Search for the cell housing the specified text and yield its [X, Y] center coordinate. 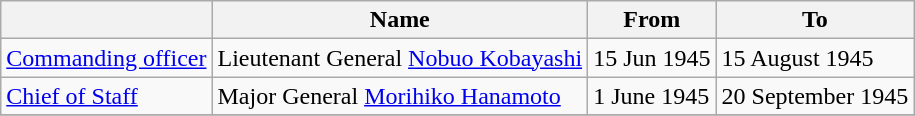
To [815, 20]
Lieutenant General Nobuo Kobayashi [400, 58]
Major General Morihiko Hanamoto [400, 96]
1 June 1945 [652, 96]
20 September 1945 [815, 96]
From [652, 20]
Chief of Staff [106, 96]
Name [400, 20]
15 August 1945 [815, 58]
15 Jun 1945 [652, 58]
Commanding officer [106, 58]
